Pinpoint the cell where the given text exists, returning its [X, Y] midpoint coordinate. 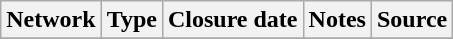
Type [132, 20]
Source [412, 20]
Closure date [232, 20]
Network [51, 20]
Notes [337, 20]
